Detect which cell encompasses the target text, then output its (X, Y) center coordinate. 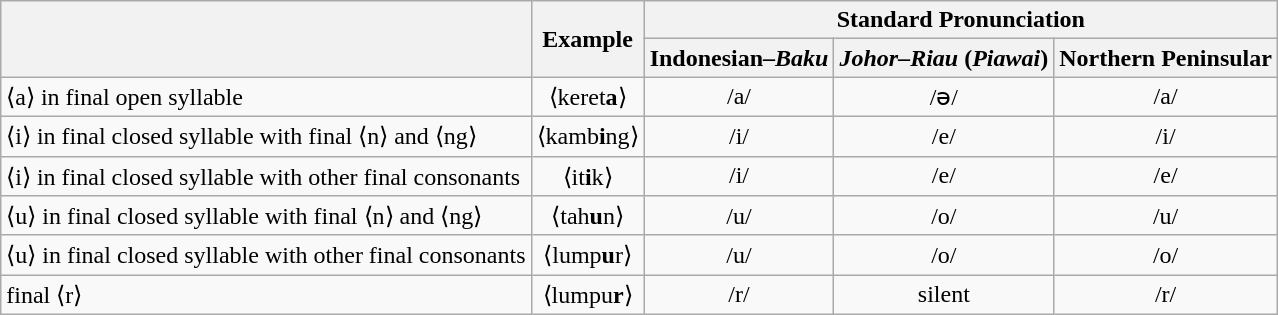
Example (588, 39)
Standard Pronunciation (960, 20)
Northern Peninsular (1166, 58)
⟨itik⟩ (588, 176)
⟨i⟩ in final closed syllable with other final consonants (266, 176)
Indonesian–Baku (739, 58)
Johor–Riau (Piawai) (944, 58)
/ə/ (944, 97)
⟨kambing⟩ (588, 136)
⟨u⟩ in final closed syllable with final ⟨n⟩ and ⟨ng⟩ (266, 216)
⟨i⟩ in final closed syllable with final ⟨n⟩ and ⟨ng⟩ (266, 136)
final ⟨r⟩ (266, 295)
⟨a⟩ in final open syllable (266, 97)
⟨u⟩ in final closed syllable with other final consonants (266, 255)
silent (944, 295)
⟨tahun⟩ (588, 216)
⟨kereta⟩ (588, 97)
